For the text-containing cell, return its midpoint in [X, Y] coordinate format. 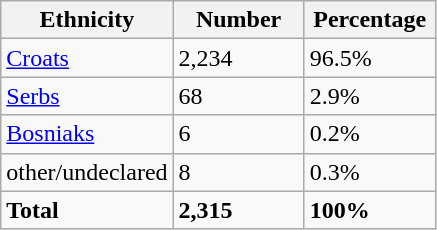
Bosniaks [87, 134]
Percentage [370, 20]
2.9% [370, 96]
100% [370, 210]
0.3% [370, 172]
2,315 [238, 210]
Serbs [87, 96]
96.5% [370, 58]
8 [238, 172]
2,234 [238, 58]
Total [87, 210]
6 [238, 134]
other/undeclared [87, 172]
68 [238, 96]
Number [238, 20]
0.2% [370, 134]
Ethnicity [87, 20]
Croats [87, 58]
